Identify which cell holds the provided text, then report its [x, y] central coordinate. 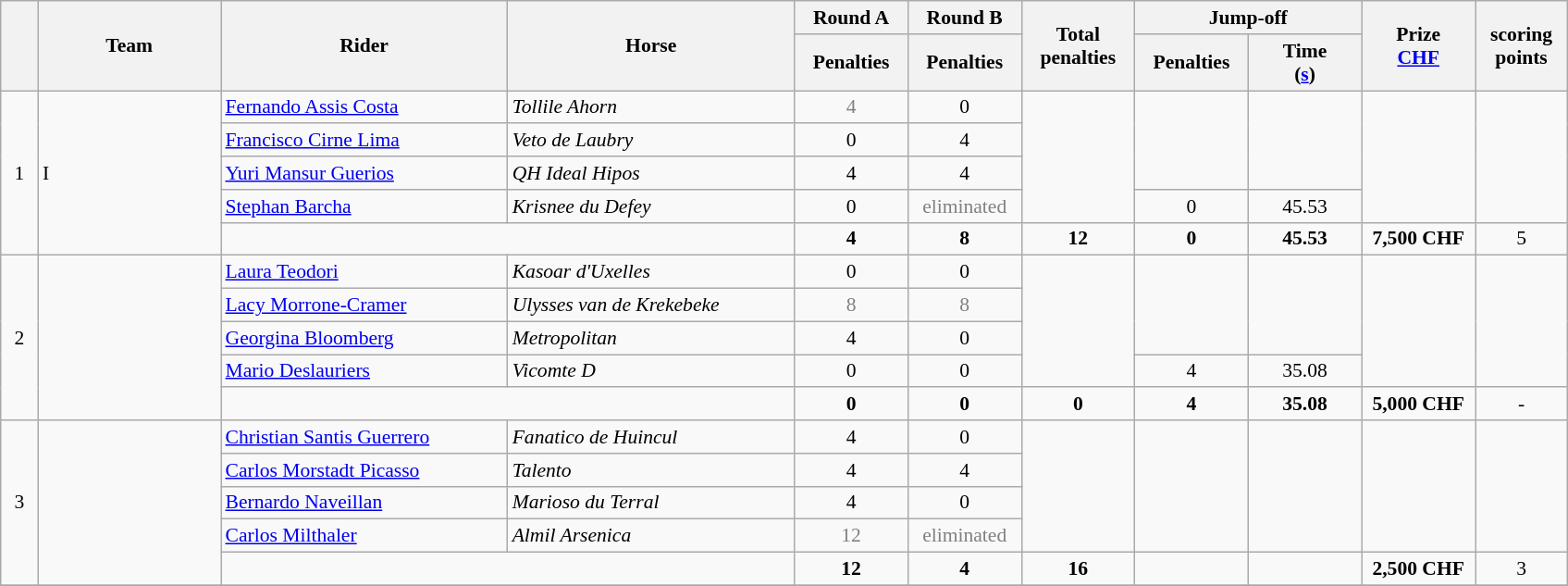
5,000 CHF [1419, 405]
Carlos Morstadt Picasso [364, 470]
- [1521, 405]
PrizeCHF [1419, 46]
Lacy Morrone-Cramer [364, 305]
Kasoar d'Uxelles [651, 272]
Fernando Assis Costa [364, 107]
7,500 CHF [1419, 239]
scoringpoints [1521, 46]
Almil Arsenica [651, 536]
Veto de Laubry [651, 141]
Round B [964, 18]
Vicomte D [651, 371]
Krisnee du Defey [651, 206]
Total penalties [1079, 46]
Francisco Cirne Lima [364, 141]
Georgina Bloomberg [364, 338]
Laura Teodori [364, 272]
Team [130, 46]
Yuri Mansur Guerios [364, 173]
Metropolitan [651, 338]
5 [1521, 239]
Stephan Barcha [364, 206]
16 [1079, 569]
1 [19, 173]
I [130, 173]
Talento [651, 470]
Ulysses van de Krekebeke [651, 305]
QH Ideal Hipos [651, 173]
Carlos Milthaler [364, 536]
Round A [851, 18]
2 [19, 338]
Mario Deslauriers [364, 371]
Tollile Ahorn [651, 107]
Rider [364, 46]
Horse [651, 46]
Bernardo Naveillan [364, 503]
Time(s) [1304, 63]
Jump-off [1249, 18]
Christian Santis Guerrero [364, 437]
Marioso du Terral [651, 503]
Fanatico de Huincul [651, 437]
2,500 CHF [1419, 569]
